Pinpoint the cell where the given text exists, returning its [x, y] midpoint coordinate. 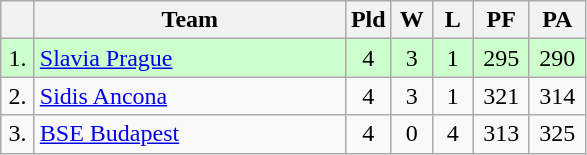
313 [501, 134]
3. [18, 134]
314 [557, 96]
BSE Budapest [190, 134]
2. [18, 96]
Slavia Prague [190, 58]
321 [501, 96]
W [412, 20]
1. [18, 58]
325 [557, 134]
290 [557, 58]
0 [412, 134]
PA [557, 20]
Pld [368, 20]
Team [190, 20]
295 [501, 58]
L [452, 20]
PF [501, 20]
Sidis Ancona [190, 96]
